Determine the [X, Y] coordinate at the center of the cell enclosing the given text.  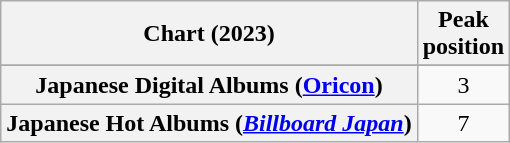
3 [463, 85]
Peakposition [463, 34]
Japanese Hot Albums (Billboard Japan) [209, 123]
Japanese Digital Albums (Oricon) [209, 85]
7 [463, 123]
Chart (2023) [209, 34]
